Pinpoint the cell where the given text exists, returning its (X, Y) midpoint coordinate. 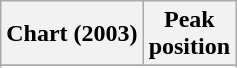
Chart (2003) (72, 34)
Peak position (189, 34)
